From the cell containing the given text, extract its center point as (x, y) coordinate. 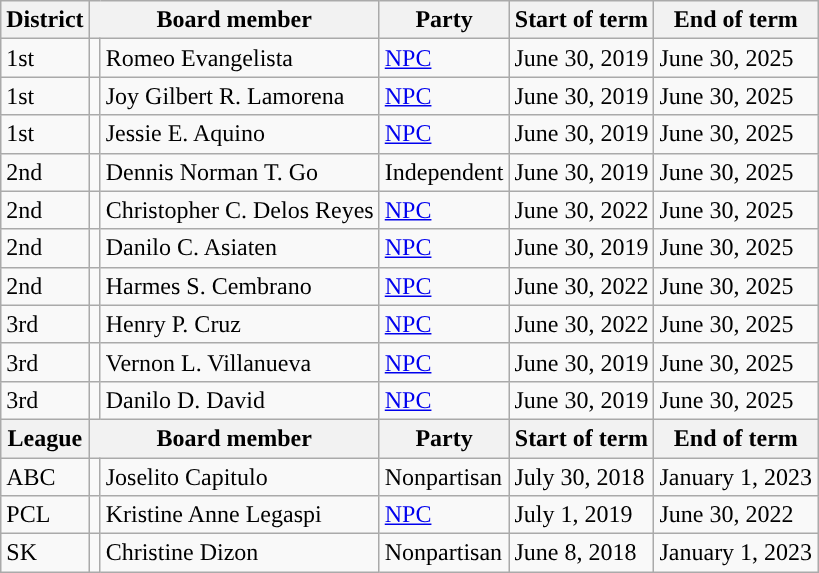
July 1, 2019 (582, 515)
Kristine Anne Legaspi (240, 515)
July 30, 2018 (582, 477)
Joy Gilbert R. Lamorena (240, 96)
Henry P. Cruz (240, 324)
Independent (444, 172)
League (45, 438)
Vernon L. Villanueva (240, 362)
Romeo Evangelista (240, 58)
Jessie E. Aquino (240, 134)
Danilo D. David (240, 400)
Joselito Capitulo (240, 477)
Christopher C. Delos Reyes (240, 210)
Danilo C. Asiaten (240, 248)
June 8, 2018 (582, 553)
ABC (45, 477)
Harmes S. Cembrano (240, 286)
SK (45, 553)
PCL (45, 515)
District (45, 20)
Christine Dizon (240, 553)
Dennis Norman T. Go (240, 172)
